Pinpoint the cell where the given text exists, returning its [X, Y] midpoint coordinate. 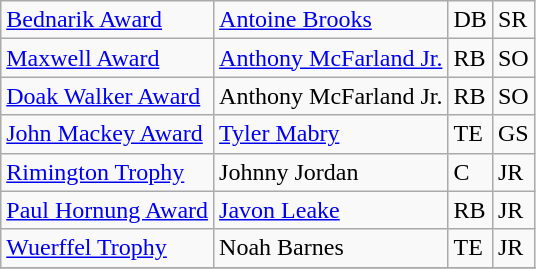
Doak Walker Award [108, 96]
SR [513, 20]
John Mackey Award [108, 134]
C [470, 172]
DB [470, 20]
Antoine Brooks [331, 20]
Noah Barnes [331, 248]
GS [513, 134]
Paul Hornung Award [108, 210]
Maxwell Award [108, 58]
Johnny Jordan [331, 172]
Rimington Trophy [108, 172]
Bednarik Award [108, 20]
Tyler Mabry [331, 134]
Javon Leake [331, 210]
Wuerffel Trophy [108, 248]
